Output the (x, y) coordinate of the center of the cell containing the given text.  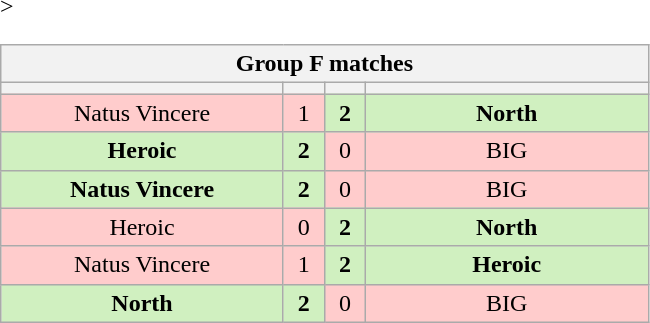
Group F matches (324, 64)
